Return the [X, Y] coordinate for the center point of the cell that contains the specified text.  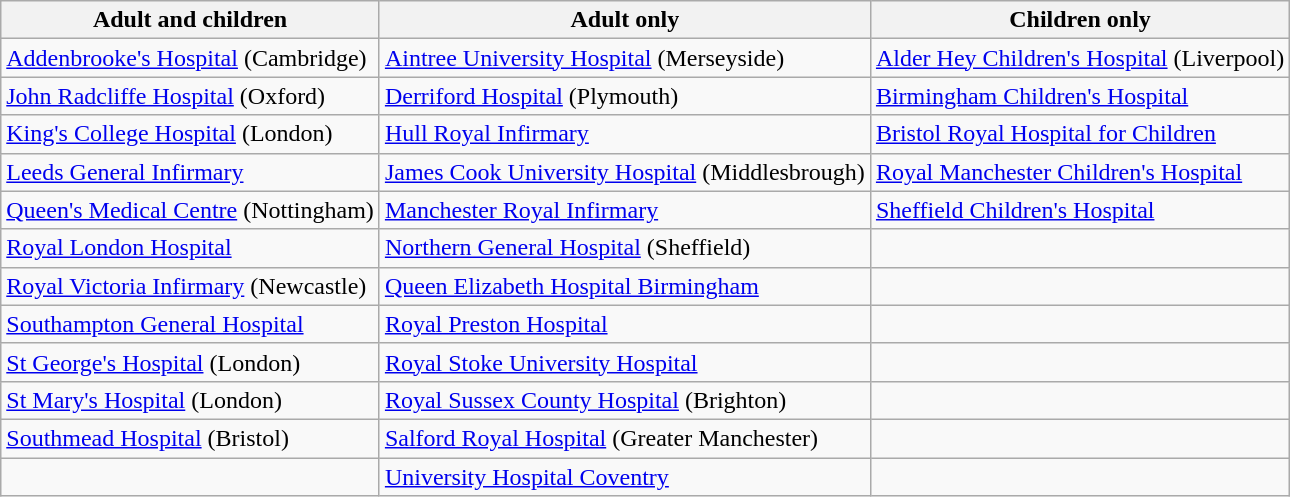
Hull Royal Infirmary [624, 134]
Addenbrooke's Hospital (Cambridge) [190, 58]
Adult and children [190, 20]
Birmingham Children's Hospital [1080, 96]
Royal Preston Hospital [624, 324]
Queen's Medical Centre (Nottingham) [190, 210]
Royal Stoke University Hospital [624, 362]
Children only [1080, 20]
Derriford Hospital (Plymouth) [624, 96]
St Mary's Hospital (London) [190, 400]
University Hospital Coventry [624, 477]
Alder Hey Children's Hospital (Liverpool) [1080, 58]
Salford Royal Hospital (Greater Manchester) [624, 438]
Manchester Royal Infirmary [624, 210]
Aintree University Hospital (Merseyside) [624, 58]
Queen Elizabeth Hospital Birmingham [624, 286]
John Radcliffe Hospital (Oxford) [190, 96]
Bristol Royal Hospital for Children [1080, 134]
James Cook University Hospital (Middlesbrough) [624, 172]
Leeds General Infirmary [190, 172]
Royal Victoria Infirmary (Newcastle) [190, 286]
Southmead Hospital (Bristol) [190, 438]
Royal Manchester Children's Hospital [1080, 172]
Royal London Hospital [190, 248]
King's College Hospital (London) [190, 134]
Sheffield Children's Hospital [1080, 210]
Adult only [624, 20]
Royal Sussex County Hospital (Brighton) [624, 400]
St George's Hospital (London) [190, 362]
Southampton General Hospital [190, 324]
Northern General Hospital (Sheffield) [624, 248]
